Detect which cell encompasses the target text, then output its [x, y] center coordinate. 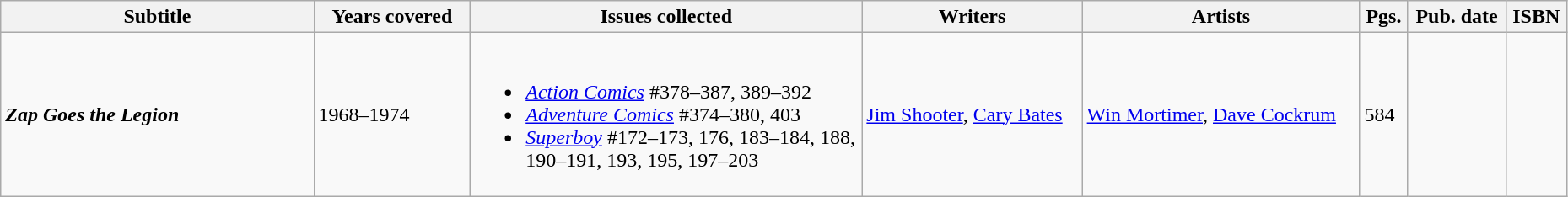
Artists [1221, 17]
Pgs. [1383, 17]
1968–1974 [392, 114]
584 [1383, 114]
Pub. date [1457, 17]
Action Comics #378–387, 389–392Adventure Comics #374–380, 403Superboy #172–173, 176, 183–184, 188, 190–191, 193, 195, 197–203 [666, 114]
Zap Goes the Legion [157, 114]
Writers [972, 17]
Jim Shooter, Cary Bates [972, 114]
Subtitle [157, 17]
Years covered [392, 17]
Issues collected [666, 17]
Win Mortimer, Dave Cockrum [1221, 114]
ISBN [1536, 17]
